Search for the cell housing the specified text and yield its (x, y) center coordinate. 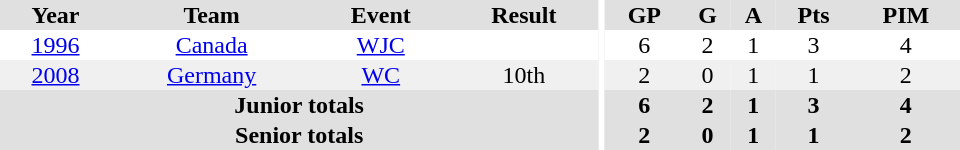
Year (56, 15)
PIM (906, 15)
Result (524, 15)
Team (212, 15)
G (708, 15)
10th (524, 75)
GP (644, 15)
Canada (212, 45)
1996 (56, 45)
Germany (212, 75)
2008 (56, 75)
WJC (380, 45)
A (753, 15)
Junior totals (299, 105)
Event (380, 15)
Senior totals (299, 135)
WC (380, 75)
Pts (813, 15)
